Identify which cell holds the provided text, then report its (x, y) central coordinate. 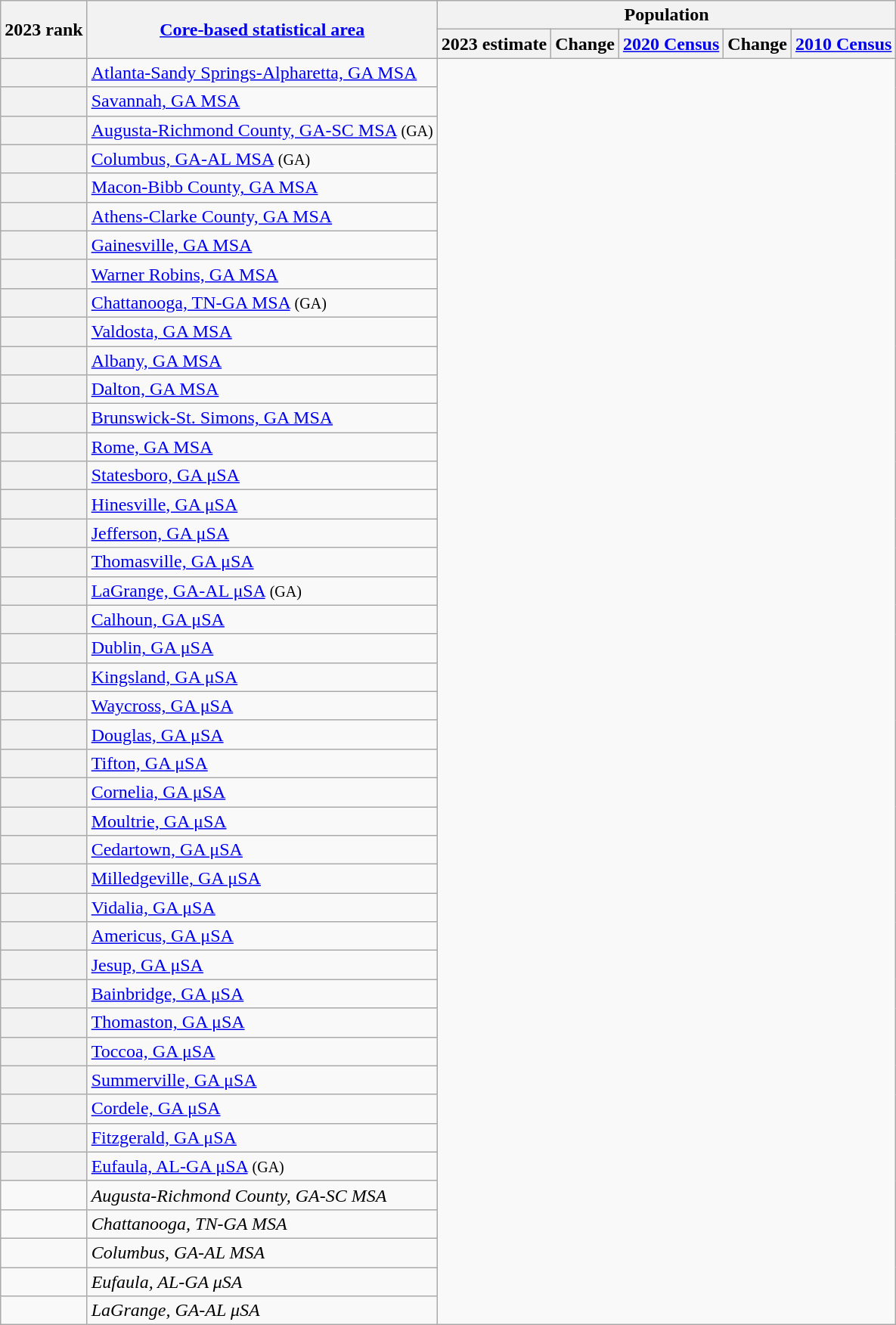
Fitzgerald, GA μSA (262, 1137)
Columbus, GA-AL MSA (GA) (262, 159)
Calhoun, GA μSA (262, 619)
Kingsland, GA μSA (262, 677)
Cordele, GA μSA (262, 1109)
LaGrange, GA-AL μSA (GA) (262, 591)
Eufaula, AL-GA μSA (GA) (262, 1166)
Rome, GA MSA (262, 447)
Vidalia, GA μSA (262, 908)
LaGrange, GA-AL μSA (262, 1311)
Atlanta-Sandy Springs-Alpharetta, GA MSA (262, 73)
Dublin, GA μSA (262, 648)
Bainbridge, GA μSA (262, 994)
Cornelia, GA μSA (262, 792)
Athens-Clarke County, GA MSA (262, 216)
Americus, GA μSA (262, 936)
Waycross, GA μSA (262, 706)
Eufaula, AL-GA μSA (262, 1282)
Chattanooga, TN-GA MSA (262, 1224)
Savannah, GA MSA (262, 101)
Cedartown, GA μSA (262, 850)
Core-based statistical area (262, 29)
Chattanooga, TN-GA MSA (GA) (262, 303)
2010 Census (844, 44)
Valdosta, GA MSA (262, 331)
Brunswick-St. Simons, GA MSA (262, 418)
Statesboro, GA μSA (262, 476)
Hinesville, GA μSA (262, 504)
2020 Census (671, 44)
Macon-Bibb County, GA MSA (262, 188)
Columbus, GA-AL MSA (262, 1252)
Jesup, GA μSA (262, 965)
Augusta-Richmond County, GA-SC MSA (262, 1195)
Toccoa, GA μSA (262, 1051)
2023 estimate (494, 44)
Summerville, GA μSA (262, 1080)
Thomaston, GA μSA (262, 1022)
Dalton, GA MSA (262, 389)
Augusta-Richmond County, GA-SC MSA (GA) (262, 130)
Thomasville, GA μSA (262, 562)
Warner Robins, GA MSA (262, 274)
Tifton, GA μSA (262, 763)
Gainesville, GA MSA (262, 245)
Moultrie, GA μSA (262, 821)
Douglas, GA μSA (262, 734)
2023 rank (44, 29)
Population (667, 15)
Jefferson, GA μSA (262, 533)
Milledgeville, GA μSA (262, 879)
Albany, GA MSA (262, 361)
